Return [x, y] of the center of cell containing provided text 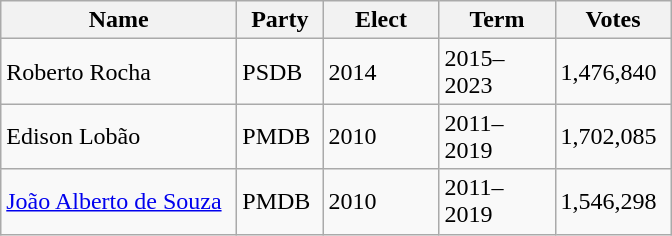
Term [497, 20]
1,702,085 [613, 136]
2015–2023 [497, 72]
Party [280, 20]
1,546,298 [613, 202]
1,476,840 [613, 72]
Name [119, 20]
Elect [381, 20]
Votes [613, 20]
Roberto Rocha [119, 72]
PSDB [280, 72]
2014 [381, 72]
João Alberto de Souza [119, 202]
Edison Lobão [119, 136]
